Identify which cell holds the provided text, then report its [X, Y] central coordinate. 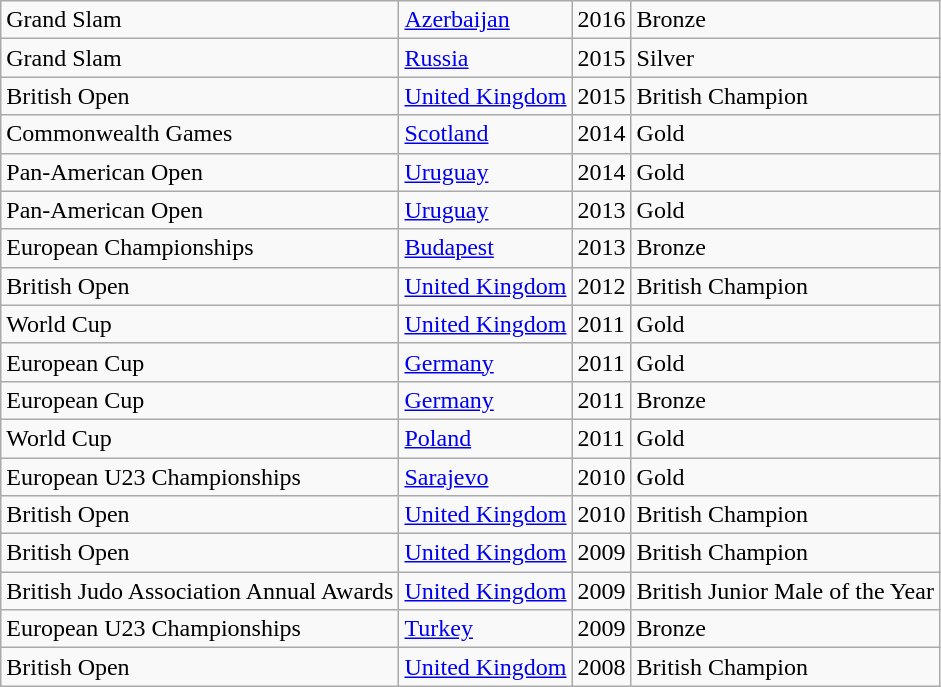
2012 [602, 286]
British Judo Association Annual Awards [200, 591]
2008 [602, 667]
Turkey [486, 629]
Scotland [486, 134]
Budapest [486, 248]
Silver [785, 58]
Poland [486, 438]
European Championships [200, 248]
Russia [486, 58]
2016 [602, 20]
British Junior Male of the Year [785, 591]
Commonwealth Games [200, 134]
Sarajevo [486, 477]
Azerbaijan [486, 20]
